Provide the [X, Y] coordinate of the cell's center where the given text is located.  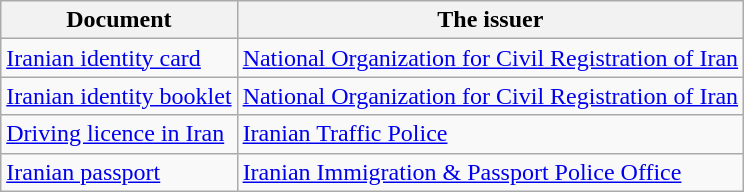
Iranian Traffic Police [490, 134]
Iranian Immigration & Passport Police Office [490, 172]
Iranian identity card [119, 58]
Iranian passport [119, 172]
Iranian identity booklet [119, 96]
The issuer [490, 20]
Document [119, 20]
Driving licence in Iran [119, 134]
